Detect which cell encompasses the target text, then output its (X, Y) center coordinate. 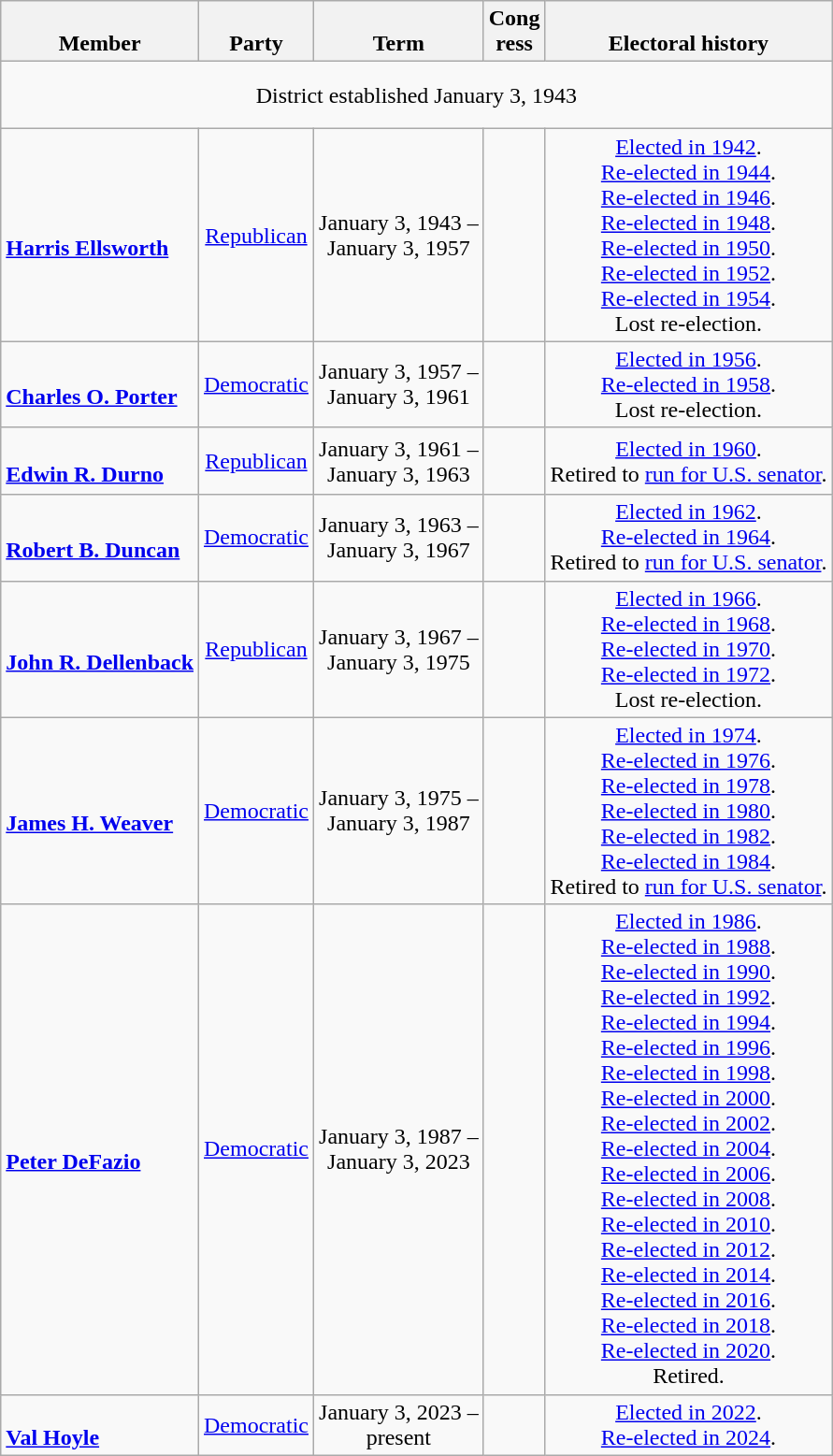
James H. Weaver (100, 811)
Peter DeFazio (100, 1149)
January 3, 1987 –January 3, 2023 (399, 1149)
Elected in 1974.Re-elected in 1976.Re-elected in 1978.Re-elected in 1980.Re-elected in 1982.Re-elected in 1984.Retired to run for U.S. senator. (688, 811)
John R. Dellenback (100, 649)
Charles O. Porter (100, 384)
January 3, 1943 –January 3, 1957 (399, 236)
Harris Ellsworth (100, 236)
District established January 3, 1943 (417, 95)
Elected in 1962.Re-elected in 1964.Retired to run for U.S. senator. (688, 538)
January 3, 1963 –January 3, 1967 (399, 538)
Robert B. Duncan (100, 538)
January 3, 1957 –January 3, 1961 (399, 384)
January 3, 1967 –January 3, 1975 (399, 649)
Val Hoyle (100, 1425)
Electoral history (688, 32)
January 3, 1975 –January 3, 1987 (399, 811)
Elected in 2022.Re-elected in 2024. (688, 1425)
Term (399, 32)
Elected in 1966.Re-elected in 1968.Re-elected in 1970.Re-elected in 1972.Lost re-election. (688, 649)
Congress (514, 32)
Party (256, 32)
Elected in 1942.Re-elected in 1944.Re-elected in 1946.Re-elected in 1948.Re-elected in 1950.Re-elected in 1952.Re-elected in 1954.Lost re-election. (688, 236)
Elected in 1956.Re-elected in 1958.Lost re-election. (688, 384)
Elected in 1960.Retired to run for U.S. senator. (688, 461)
Member (100, 32)
Edwin R. Durno (100, 461)
January 3, 1961 –January 3, 1963 (399, 461)
January 3, 2023 –present (399, 1425)
